Output the [X, Y] coordinate of the center of the cell containing the given text.  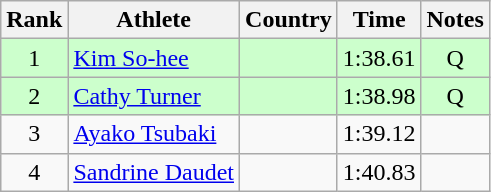
2 [34, 96]
Ayako Tsubaki [154, 134]
1:39.12 [379, 134]
Athlete [154, 20]
1 [34, 58]
Notes [455, 20]
Sandrine Daudet [154, 172]
3 [34, 134]
1:38.61 [379, 58]
4 [34, 172]
Time [379, 20]
Cathy Turner [154, 96]
Kim So-hee [154, 58]
Rank [34, 20]
Country [289, 20]
1:40.83 [379, 172]
1:38.98 [379, 96]
